Determine the [X, Y] coordinate at the center of the cell enclosing the given text.  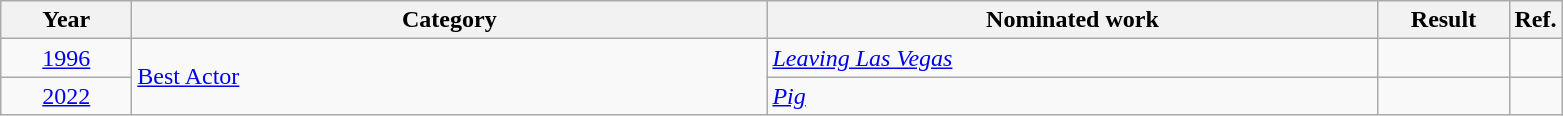
Result [1444, 20]
1996 [66, 58]
Pig [1072, 96]
Year [66, 20]
Nominated work [1072, 20]
Category [450, 20]
2022 [66, 96]
Best Actor [450, 77]
Ref. [1536, 20]
Leaving Las Vegas [1072, 58]
